Locate the cell with the specified text and output its [x, y] center coordinate. 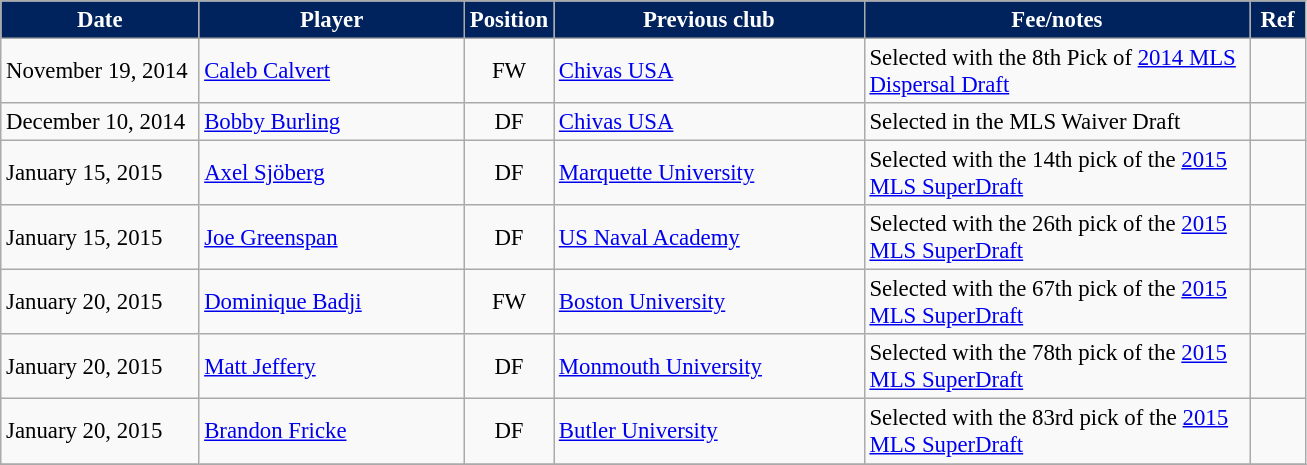
Selected with the 14th pick of the 2015 MLS SuperDraft [1057, 174]
Date [100, 20]
Selected in the MLS Waiver Draft [1057, 122]
Dominique Badji [332, 302]
Matt Jeffery [332, 366]
Selected with the 78th pick of the 2015 MLS SuperDraft [1057, 366]
Player [332, 20]
Selected with the 8th Pick of 2014 MLS Dispersal Draft [1057, 72]
Previous club [710, 20]
Butler University [710, 432]
Joe Greenspan [332, 238]
Bobby Burling [332, 122]
Caleb Calvert [332, 72]
US Naval Academy [710, 238]
Selected with the 26th pick of the 2015 MLS SuperDraft [1057, 238]
Boston University [710, 302]
November 19, 2014 [100, 72]
Ref [1278, 20]
December 10, 2014 [100, 122]
Selected with the 67th pick of the 2015 MLS SuperDraft [1057, 302]
Marquette University [710, 174]
Axel Sjöberg [332, 174]
Fee/notes [1057, 20]
Monmouth University [710, 366]
Brandon Fricke [332, 432]
Position [508, 20]
Selected with the 83rd pick of the 2015 MLS SuperDraft [1057, 432]
